For the text-containing cell, return its midpoint in (x, y) coordinate format. 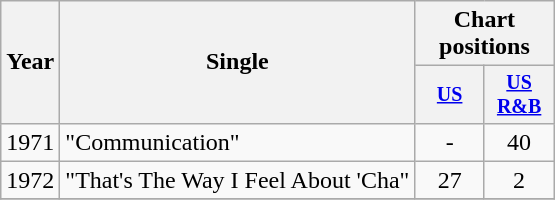
40 (518, 142)
Year (30, 62)
27 (450, 180)
Single (238, 62)
"That's The Way I Feel About 'Cha" (238, 180)
1972 (30, 180)
"Communication" (238, 142)
- (450, 142)
USR&B (518, 94)
Chart positions (484, 34)
2 (518, 180)
US (450, 94)
1971 (30, 142)
